Search for the cell housing the specified text and yield its (X, Y) center coordinate. 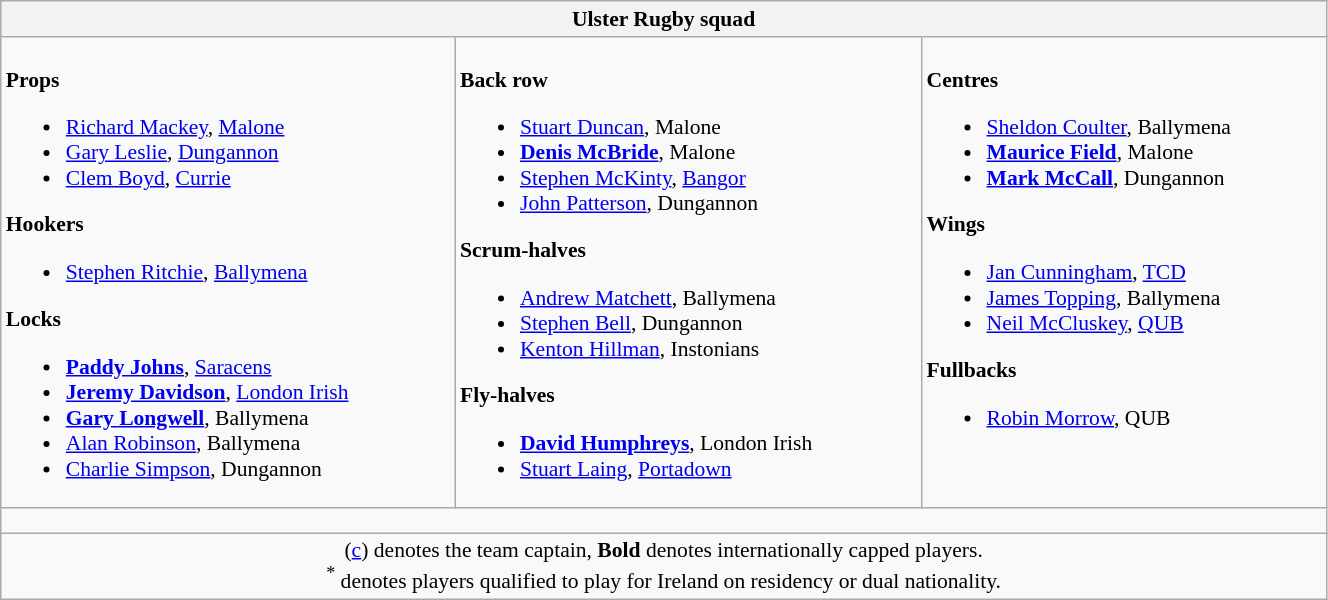
Ulster Rugby squad (664, 19)
